From the cell containing the given text, extract its center point as [x, y] coordinate. 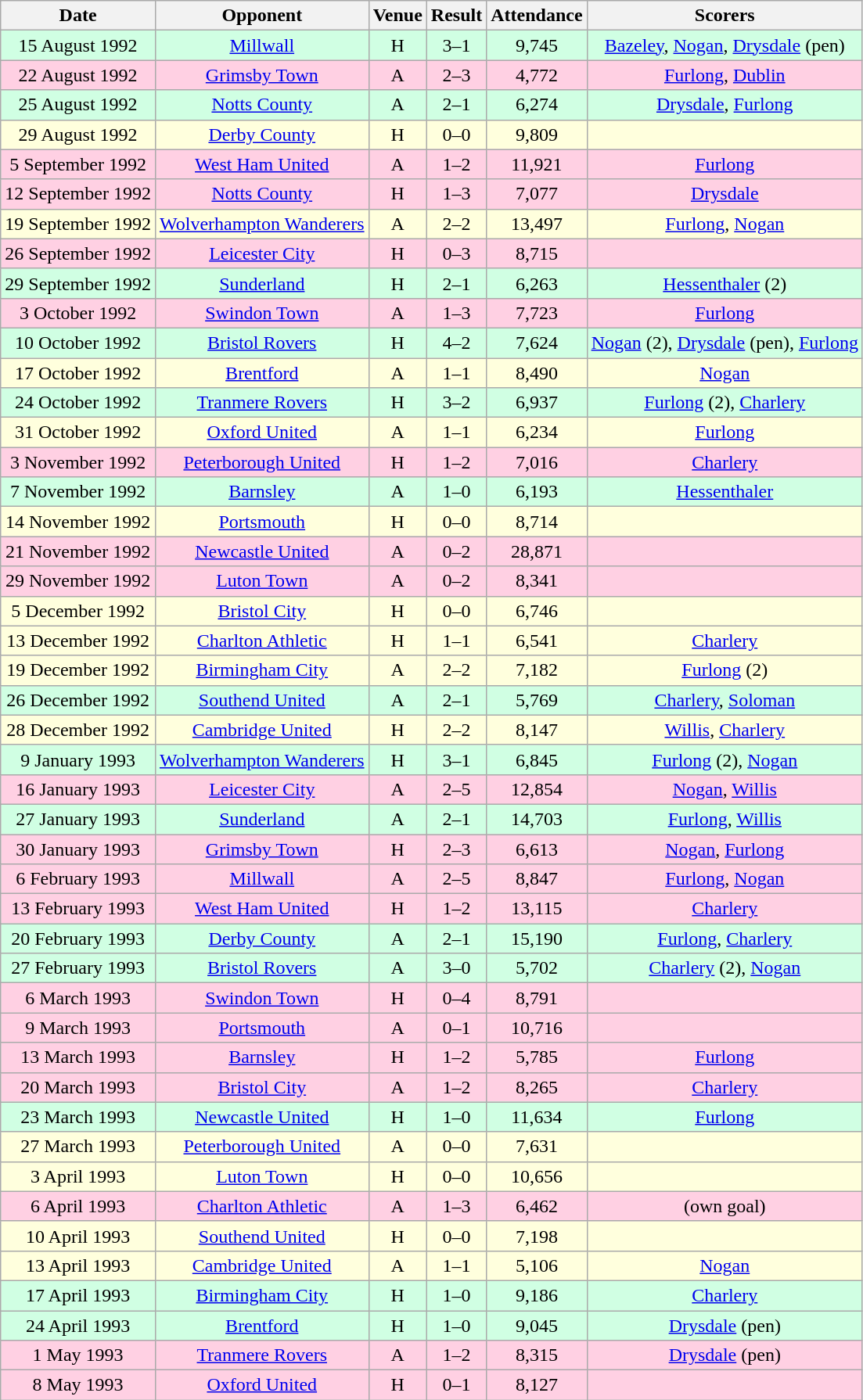
12,854 [537, 789]
13 April 1993 [78, 1265]
13,497 [537, 224]
8,847 [537, 879]
Nogan (2), Drysdale (pen), Furlong [725, 343]
Opponent [261, 16]
6,845 [537, 759]
6,193 [537, 492]
3 April 1993 [78, 1176]
6 April 1993 [78, 1206]
13 February 1993 [78, 909]
7,016 [537, 462]
23 March 1993 [78, 1117]
9,186 [537, 1295]
0–4 [456, 998]
Furlong (2), Nogan [725, 759]
Charlery, Soloman [725, 700]
0–3 [456, 253]
6,234 [537, 433]
6 February 1993 [78, 879]
15 August 1992 [78, 45]
Venue [397, 16]
26 December 1992 [78, 700]
27 February 1993 [78, 968]
7,077 [537, 194]
5 December 1992 [78, 611]
10,656 [537, 1176]
7,723 [537, 313]
30 January 1993 [78, 849]
Furlong, Charlery [725, 939]
8,490 [537, 373]
13 March 1993 [78, 1057]
Date [78, 16]
20 March 1993 [78, 1087]
5,769 [537, 700]
9,045 [537, 1326]
6 March 1993 [78, 998]
Result [456, 16]
17 October 1992 [78, 373]
10,716 [537, 1028]
29 August 1992 [78, 135]
Furlong, Willis [725, 819]
28,871 [537, 551]
19 December 1992 [78, 670]
4–2 [456, 343]
3 October 1992 [78, 313]
1 May 1993 [78, 1355]
8,341 [537, 581]
13,115 [537, 909]
Nogan, Furlong [725, 849]
5,785 [537, 1057]
Charlery (2), Nogan [725, 968]
3–2 [456, 403]
9,809 [537, 135]
16 January 1993 [78, 789]
22 August 1992 [78, 75]
Hessenthaler (2) [725, 283]
9,745 [537, 45]
Drysdale [725, 194]
8,147 [537, 730]
6,462 [537, 1206]
9 January 1993 [78, 759]
8,791 [537, 998]
Bazeley, Nogan, Drysdale (pen) [725, 45]
3 November 1992 [78, 462]
27 January 1993 [78, 819]
Scorers [725, 16]
(own goal) [725, 1206]
Nogan, Willis [725, 789]
5,106 [537, 1265]
24 April 1993 [78, 1326]
Furlong, Dublin [725, 75]
Hessenthaler [725, 492]
5,702 [537, 968]
Drysdale, Furlong [725, 105]
3–0 [456, 968]
9 March 1993 [78, 1028]
21 November 1992 [78, 551]
Furlong (2), Charlery [725, 403]
29 September 1992 [78, 283]
24 October 1992 [78, 403]
26 September 1992 [78, 253]
8,315 [537, 1355]
8,714 [537, 522]
10 April 1993 [78, 1236]
8,127 [537, 1385]
10 October 1992 [78, 343]
13 December 1992 [78, 641]
27 March 1993 [78, 1147]
8,265 [537, 1087]
7,198 [537, 1236]
7 November 1992 [78, 492]
Attendance [537, 16]
15,190 [537, 939]
17 April 1993 [78, 1295]
11,634 [537, 1117]
Furlong (2) [725, 670]
25 August 1992 [78, 105]
19 September 1992 [78, 224]
Willis, Charlery [725, 730]
12 September 1992 [78, 194]
7,631 [537, 1147]
6,937 [537, 403]
4,772 [537, 75]
8,715 [537, 253]
20 February 1993 [78, 939]
6,541 [537, 641]
5 September 1992 [78, 164]
6,746 [537, 611]
14 November 1992 [78, 522]
7,624 [537, 343]
6,613 [537, 849]
31 October 1992 [78, 433]
8 May 1993 [78, 1385]
28 December 1992 [78, 730]
6,274 [537, 105]
7,182 [537, 670]
6,263 [537, 283]
11,921 [537, 164]
29 November 1992 [78, 581]
14,703 [537, 819]
